Identify which cell holds the provided text, then report its (x, y) central coordinate. 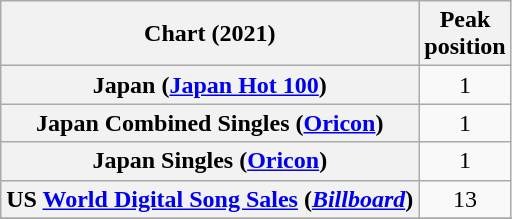
Japan (Japan Hot 100) (210, 85)
Japan Combined Singles (Oricon) (210, 123)
13 (465, 199)
Japan Singles (Oricon) (210, 161)
Peakposition (465, 34)
Chart (2021) (210, 34)
US World Digital Song Sales (Billboard) (210, 199)
